From the cell containing the given text, extract its center point as [X, Y] coordinate. 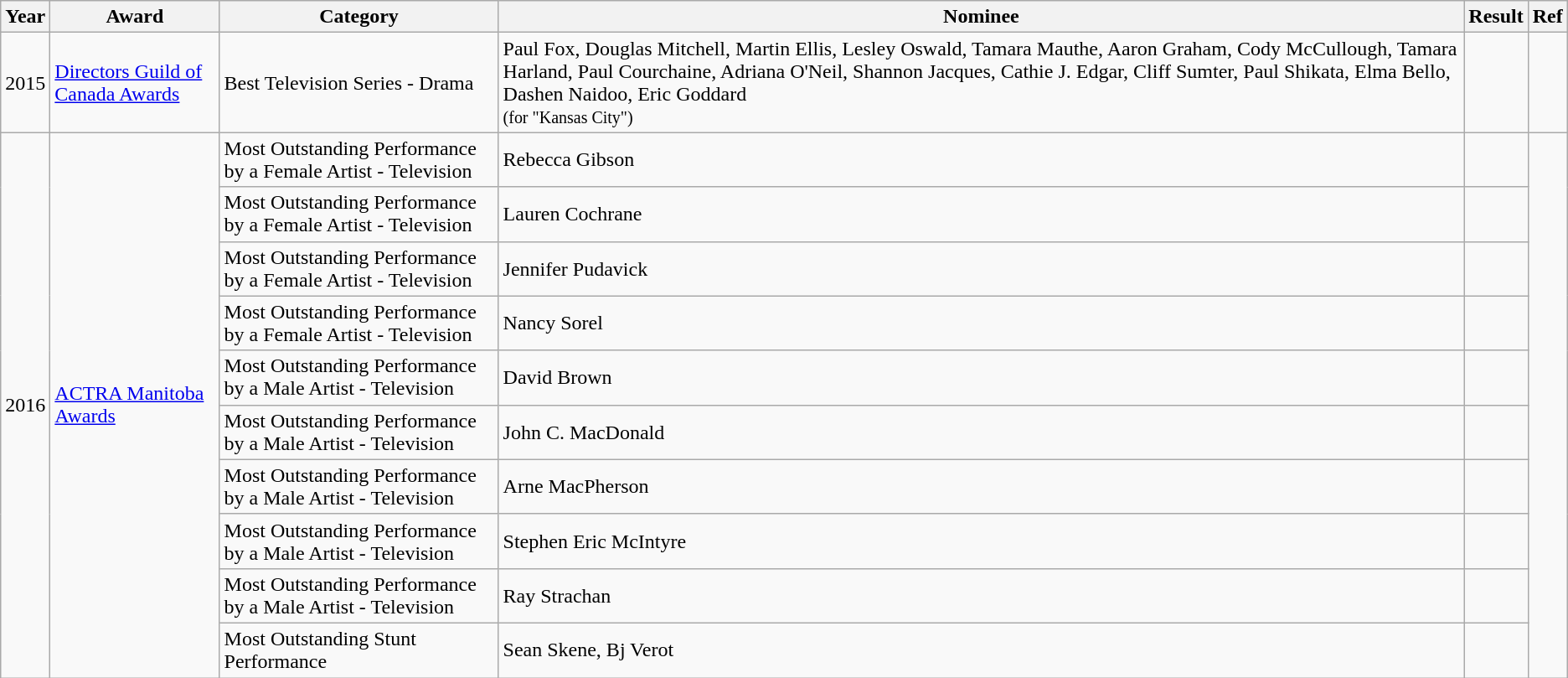
David Brown [982, 377]
Lauren Cochrane [982, 215]
John C. MacDonald [982, 432]
Ray Strachan [982, 595]
ACTRA Manitoba Awards [135, 406]
Sean Skene, Bj Verot [982, 650]
Nancy Sorel [982, 323]
Year [25, 17]
Rebecca Gibson [982, 159]
Stephen Eric McIntyre [982, 541]
Nominee [982, 17]
Directors Guild of Canada Awards [135, 82]
Jennifer Pudavick [982, 268]
2015 [25, 82]
Award [135, 17]
Arne MacPherson [982, 486]
Ref [1548, 17]
Most Outstanding Stunt Performance [358, 650]
Result [1496, 17]
Category [358, 17]
2016 [25, 406]
Best Television Series - Drama [358, 82]
